Scan for the cell matching the given text and deliver its (x, y) coordinate at center. 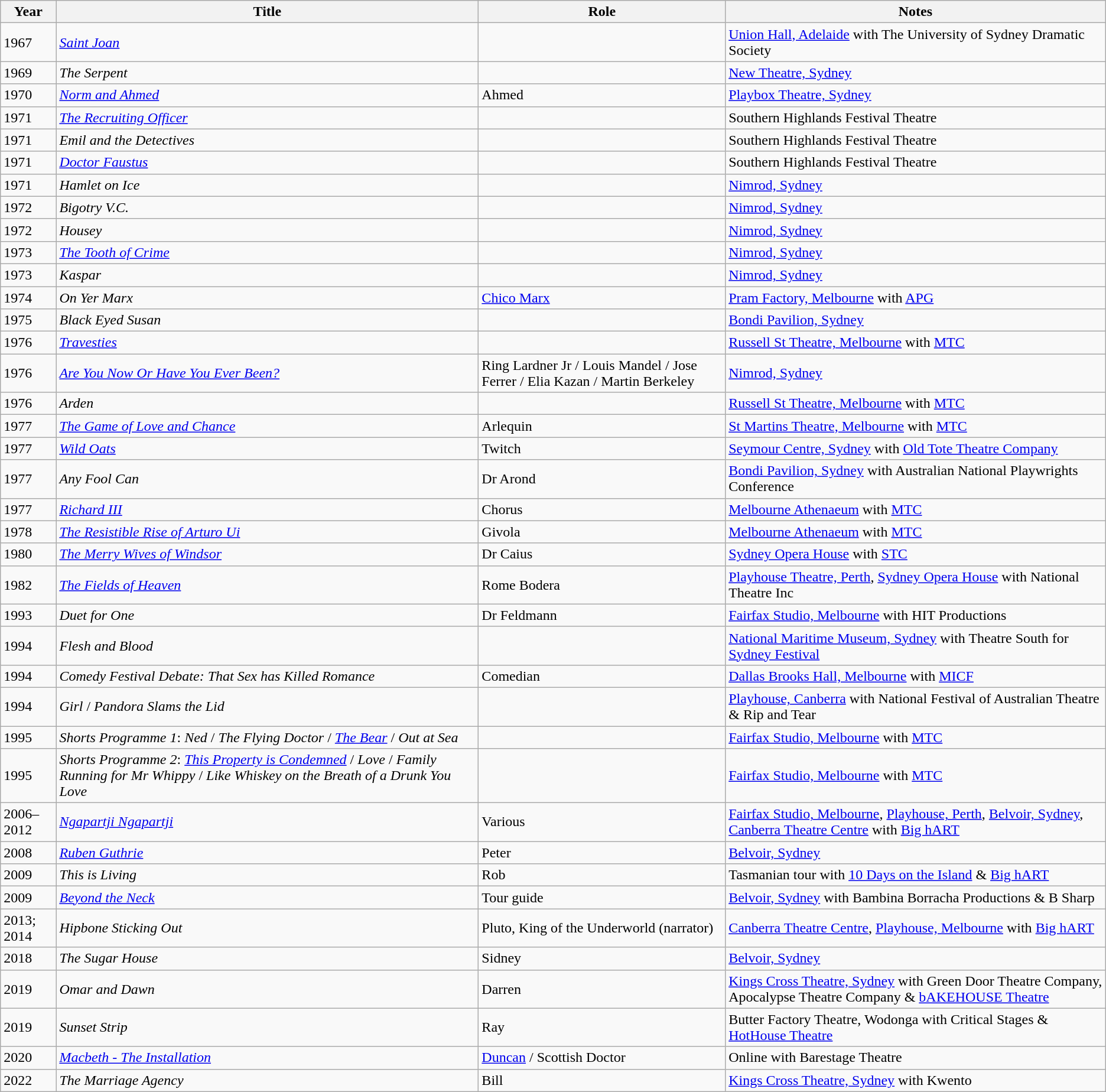
1982 (28, 585)
Peter (602, 853)
Sunset Strip (267, 1027)
Notes (916, 12)
Darren (602, 989)
Twitch (602, 448)
Pluto, King of the Underworld (narrator) (602, 928)
Pram Factory, Melbourne with APG (916, 297)
2008 (28, 853)
Shorts Programme 2: This Property is Condemned / Love / Family Running for Mr Whippy / Like Whiskey on the Breath of a Drunk You Love (267, 776)
Kaspar (267, 275)
Role (602, 12)
Hamlet on Ice (267, 185)
New Theatre, Sydney (916, 73)
Bigotry V.C. (267, 207)
Doctor Faustus (267, 162)
Butter Factory Theatre, Wodonga with Critical Stages & HotHouse Theatre (916, 1027)
Comedian (602, 676)
Fairfax Studio, Melbourne, Playhouse, Perth, Belvoir, Sydney, Canberra Theatre Centre with Big hART (916, 823)
Bondi Pavilion, Sydney with Australian National Playwrights Conference (916, 479)
The Resistible Rise of Arturo Ui (267, 532)
Any Fool Can (267, 479)
Union Hall, Adelaide with The University of Sydney Dramatic Society (916, 43)
Norm and Ahmed (267, 95)
Housey (267, 230)
Sydney Opera House with STC (916, 554)
The Marriage Agency (267, 1080)
Rome Bodera (602, 585)
Playbox Theatre, Sydney (916, 95)
Arlequin (602, 426)
Playhouse, Canberra with National Festival of Australian Theatre & Rip and Tear (916, 707)
Dr Feldmann (602, 615)
Dr Arond (602, 479)
Chico Marx (602, 297)
The Sugar House (267, 958)
Bill (602, 1080)
The Game of Love and Chance (267, 426)
Dallas Brooks Hall, Melbourne with MICF (916, 676)
National Maritime Museum, Sydney with Theatre South for Sydney Festival (916, 645)
Ahmed (602, 95)
Duet for One (267, 615)
Bondi Pavilion, Sydney (916, 320)
Macbeth - The Installation (267, 1058)
Chorus (602, 509)
Kings Cross Theatre, Sydney with Green Door Theatre Company, Apocalypse Theatre Company & bAKEHOUSE Theatre (916, 989)
Richard III (267, 509)
Emil and the Detectives (267, 140)
Tasmanian tour with 10 Days on the Island & Big hART (916, 875)
Beyond the Neck (267, 898)
Kings Cross Theatre, Sydney with Kwento (916, 1080)
2022 (28, 1080)
Sidney (602, 958)
1993 (28, 615)
The Recruiting Officer (267, 118)
Comedy Festival Debate: That Sex has Killed Romance (267, 676)
1970 (28, 95)
Girl / Pandora Slams the Lid (267, 707)
Various (602, 823)
2013; 2014 (28, 928)
Arden (267, 404)
The Merry Wives of Windsor (267, 554)
Duncan / Scottish Doctor (602, 1058)
Omar and Dawn (267, 989)
Black Eyed Susan (267, 320)
Rob (602, 875)
1978 (28, 532)
Ray (602, 1027)
2006–2012 (28, 823)
Fairfax Studio, Melbourne with HIT Productions (916, 615)
Flesh and Blood (267, 645)
Wild Oats (267, 448)
2018 (28, 958)
The Tooth of Crime (267, 252)
Belvoir, Sydney with Bambina Borracha Productions & B Sharp (916, 898)
2020 (28, 1058)
Year (28, 12)
On Yer Marx (267, 297)
Seymour Centre, Sydney with Old Tote Theatre Company (916, 448)
Shorts Programme 1: Ned / The Flying Doctor / The Bear / Out at Sea (267, 737)
Are You Now Or Have You Ever Been? (267, 373)
Hipbone Sticking Out (267, 928)
Saint Joan (267, 43)
Online with Barestage Theatre (916, 1058)
Tour guide (602, 898)
1974 (28, 297)
1967 (28, 43)
1969 (28, 73)
Travesties (267, 343)
The Serpent (267, 73)
Ring Lardner Jr / Louis Mandel / Jose Ferrer / Elia Kazan / Martin Berkeley (602, 373)
Dr Caius (602, 554)
St Martins Theatre, Melbourne with MTC (916, 426)
Ngapartji Ngapartji (267, 823)
Canberra Theatre Centre, Playhouse, Melbourne with Big hART (916, 928)
Ruben Guthrie (267, 853)
Title (267, 12)
1980 (28, 554)
This is Living (267, 875)
The Fields of Heaven (267, 585)
1975 (28, 320)
Playhouse Theatre, Perth, Sydney Opera House with National Theatre Inc (916, 585)
Givola (602, 532)
